Determine the [X, Y] coordinate at the center of the cell enclosing the given text.  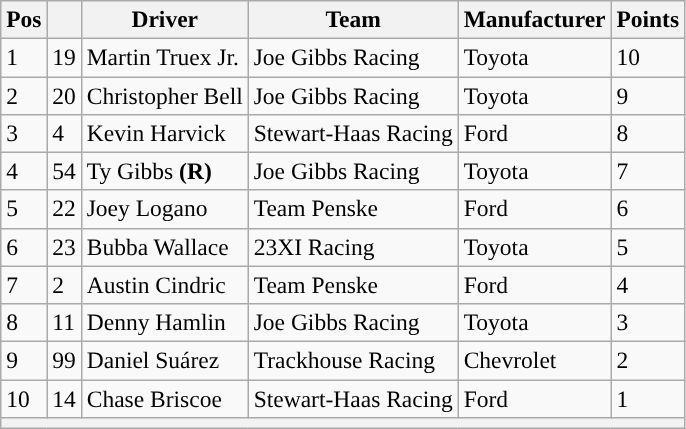
Chevrolet [534, 360]
99 [64, 360]
Bubba Wallace [164, 247]
22 [64, 209]
Team [353, 19]
11 [64, 322]
Christopher Bell [164, 95]
23XI Racing [353, 247]
14 [64, 398]
54 [64, 171]
Trackhouse Racing [353, 360]
Driver [164, 19]
Chase Briscoe [164, 398]
23 [64, 247]
Denny Hamlin [164, 322]
Austin Cindric [164, 285]
20 [64, 95]
Daniel Suárez [164, 360]
Martin Truex Jr. [164, 57]
Pos [24, 19]
Ty Gibbs (R) [164, 171]
19 [64, 57]
Kevin Harvick [164, 133]
Points [648, 19]
Joey Logano [164, 209]
Manufacturer [534, 19]
